Determine the [x, y] coordinate at the center of the cell enclosing the given text.  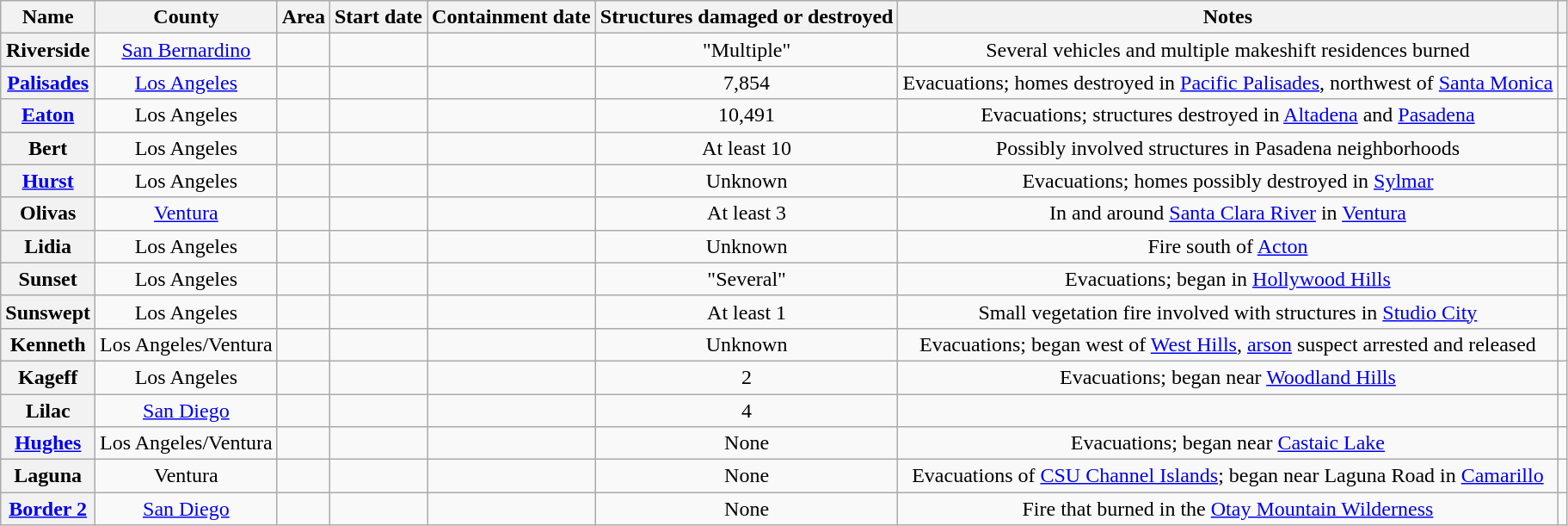
At least 3 [747, 213]
Lidia [48, 246]
Laguna [48, 476]
Possibly involved structures in Pasadena neighborhoods [1228, 148]
2 [747, 377]
Several vehicles and multiple makeshift residences burned [1228, 50]
Lilac [48, 411]
Bert [48, 148]
Notes [1228, 17]
Small vegetation fire involved with structures in Studio City [1228, 312]
Name [48, 17]
Fire that burned in the Otay Mountain Wilderness [1228, 509]
Border 2 [48, 509]
Evacuations of CSU Channel Islands; began near Laguna Road in Camarillo [1228, 476]
Structures damaged or destroyed [747, 17]
Evacuations; began near Castaic Lake [1228, 443]
Evacuations; began in Hollywood Hills [1228, 279]
"Multiple" [747, 50]
Evacuations; homes destroyed in Pacific Palisades, northwest of Santa Monica [1228, 83]
Fire south of Acton [1228, 246]
At least 1 [747, 312]
Evacuations; began near Woodland Hills [1228, 377]
Eaton [48, 115]
Start date [378, 17]
Kageff [48, 377]
7,854 [747, 83]
4 [747, 411]
Riverside [48, 50]
Evacuations; homes possibly destroyed in Sylmar [1228, 181]
Evacuations; began west of West Hills, arson suspect arrested and released [1228, 344]
Containment date [512, 17]
Palisades [48, 83]
Kenneth [48, 344]
Sunswept [48, 312]
Hughes [48, 443]
Olivas [48, 213]
Hurst [48, 181]
"Several" [747, 279]
Sunset [48, 279]
10,491 [747, 115]
San Bernardino [187, 50]
In and around Santa Clara River in Ventura [1228, 213]
County [187, 17]
Evacuations; structures destroyed in Altadena and Pasadena [1228, 115]
Area [303, 17]
At least 10 [747, 148]
